For the text-containing cell, return its midpoint in (x, y) coordinate format. 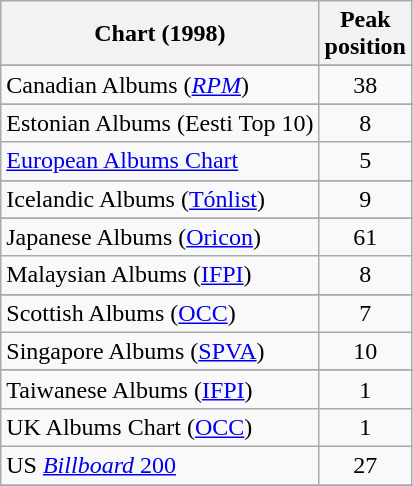
Peakposition (365, 34)
Estonian Albums (Eesti Top 10) (160, 123)
61 (365, 237)
9 (365, 199)
Taiwanese Albums (IFPI) (160, 389)
7 (365, 313)
European Albums Chart (160, 161)
Singapore Albums (SPVA) (160, 351)
5 (365, 161)
US Billboard 200 (160, 465)
Canadian Albums (RPM) (160, 85)
Japanese Albums (Oricon) (160, 237)
27 (365, 465)
Chart (1998) (160, 34)
38 (365, 85)
UK Albums Chart (OCC) (160, 427)
Scottish Albums (OCC) (160, 313)
10 (365, 351)
Malaysian Albums (IFPI) (160, 275)
Icelandic Albums (Tónlist) (160, 199)
